Scan for the cell matching the given text and deliver its [x, y] coordinate at center. 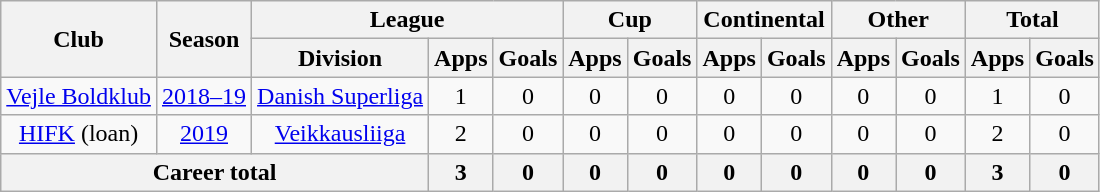
Veikkausliiga [340, 134]
HIFK (loan) [79, 134]
League [408, 20]
Season [204, 39]
Vejle Boldklub [79, 96]
2018–19 [204, 96]
Total [1032, 20]
Cup [630, 20]
Division [340, 58]
2019 [204, 134]
Continental [764, 20]
Club [79, 39]
Danish Superliga [340, 96]
Career total [215, 172]
Other [898, 20]
